Return the [X, Y] coordinate for the center point of the cell that contains the specified text.  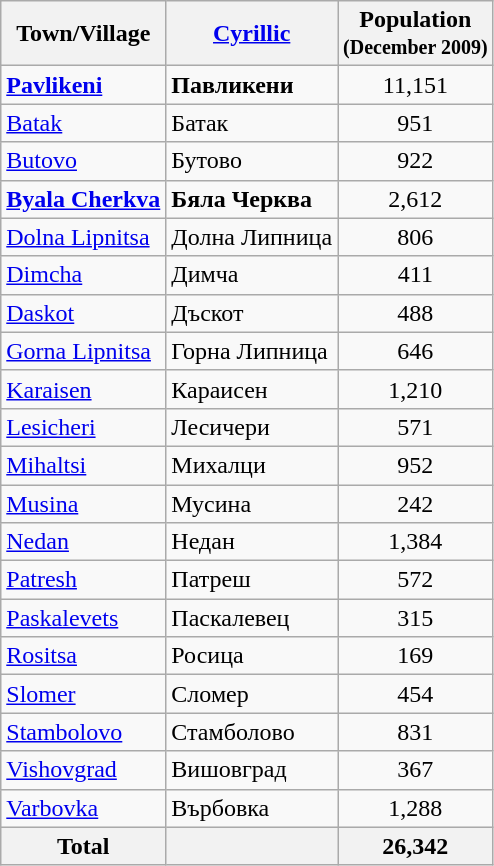
952 [416, 465]
Population(December 2009) [416, 34]
11,151 [416, 85]
Върбовка [252, 808]
Mihaltsi [84, 465]
Batak [84, 123]
Nedan [84, 542]
Батак [252, 123]
Вишовград [252, 770]
Мусина [252, 503]
Димча [252, 275]
Vishovgrad [84, 770]
Михалци [252, 465]
Stambolovo [84, 732]
411 [416, 275]
646 [416, 351]
Караисен [252, 389]
Total [84, 846]
Musina [84, 503]
831 [416, 732]
Недан [252, 542]
242 [416, 503]
Butovo [84, 161]
Paskalevets [84, 618]
Лесичери [252, 427]
Росица [252, 656]
Pavlikeni [84, 85]
Patresh [84, 580]
Дъскот [252, 313]
1,384 [416, 542]
Dimcha [84, 275]
Бяла Черква [252, 199]
Стамболово [252, 732]
367 [416, 770]
571 [416, 427]
315 [416, 618]
Долна Липница [252, 237]
Slomer [84, 694]
Varbovka [84, 808]
Горна Липница [252, 351]
Daskot [84, 313]
Karaisen [84, 389]
Lesicheri [84, 427]
Павликени [252, 85]
169 [416, 656]
2,612 [416, 199]
Dolna Lipnitsa [84, 237]
1,288 [416, 808]
488 [416, 313]
951 [416, 123]
572 [416, 580]
Паскалевец [252, 618]
1,210 [416, 389]
Бутово [252, 161]
26,342 [416, 846]
Rositsa [84, 656]
806 [416, 237]
Byala Cherkva [84, 199]
Сломер [252, 694]
Town/Village [84, 34]
Gorna Lipnitsa [84, 351]
454 [416, 694]
Патреш [252, 580]
922 [416, 161]
Cyrillic [252, 34]
